Output the [x, y] coordinate of the center of the cell containing the given text.  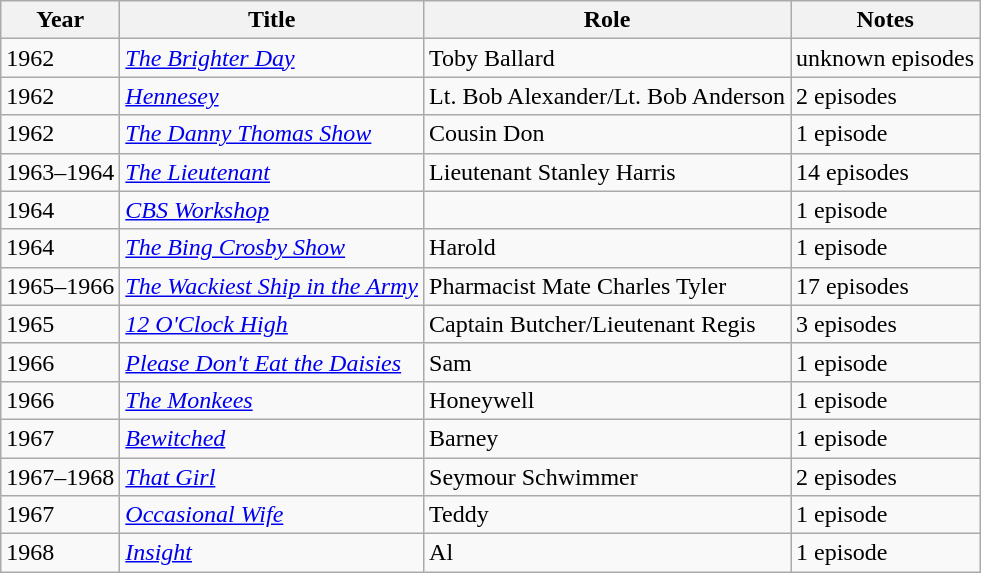
Lieutenant Stanley Harris [608, 172]
Barney [608, 438]
Year [60, 20]
The Lieutenant [272, 172]
Role [608, 20]
Occasional Wife [272, 515]
Cousin Don [608, 134]
Teddy [608, 515]
Captain Butcher/Lieutenant Regis [608, 324]
Al [608, 553]
Honeywell [608, 400]
Pharmacist Mate Charles Tyler [608, 286]
The Brighter Day [272, 58]
The Bing Crosby Show [272, 248]
1968 [60, 553]
Seymour Schwimmer [608, 477]
1965 [60, 324]
Notes [886, 20]
unknown episodes [886, 58]
Insight [272, 553]
12 O'Clock High [272, 324]
That Girl [272, 477]
1967–1968 [60, 477]
Bewitched [272, 438]
1963–1964 [60, 172]
Harold [608, 248]
14 episodes [886, 172]
3 episodes [886, 324]
Hennesey [272, 96]
17 episodes [886, 286]
The Monkees [272, 400]
Please Don't Eat the Daisies [272, 362]
CBS Workshop [272, 210]
The Danny Thomas Show [272, 134]
Toby Ballard [608, 58]
Sam [608, 362]
1965–1966 [60, 286]
Lt. Bob Alexander/Lt. Bob Anderson [608, 96]
The Wackiest Ship in the Army [272, 286]
Title [272, 20]
